Output the (X, Y) coordinate of the center of the cell containing the given text.  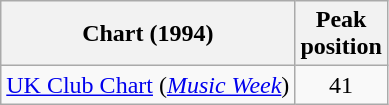
Peakposition (341, 34)
UK Club Chart (Music Week) (148, 85)
Chart (1994) (148, 34)
41 (341, 85)
